Search for the cell housing the specified text and yield its [x, y] center coordinate. 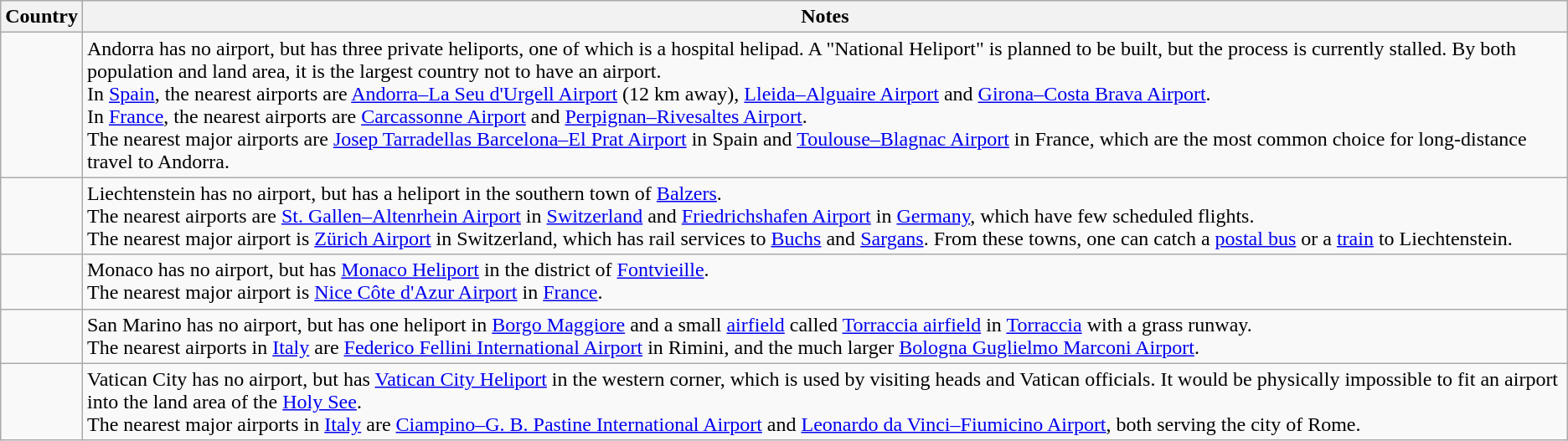
Monaco has no airport, but has Monaco Heliport in the district of Fontvieille.The nearest major airport is Nice Côte d'Azur Airport in France. [824, 281]
Country [42, 17]
Notes [824, 17]
